Determine the [x, y] coordinate at the center of the cell enclosing the given text.  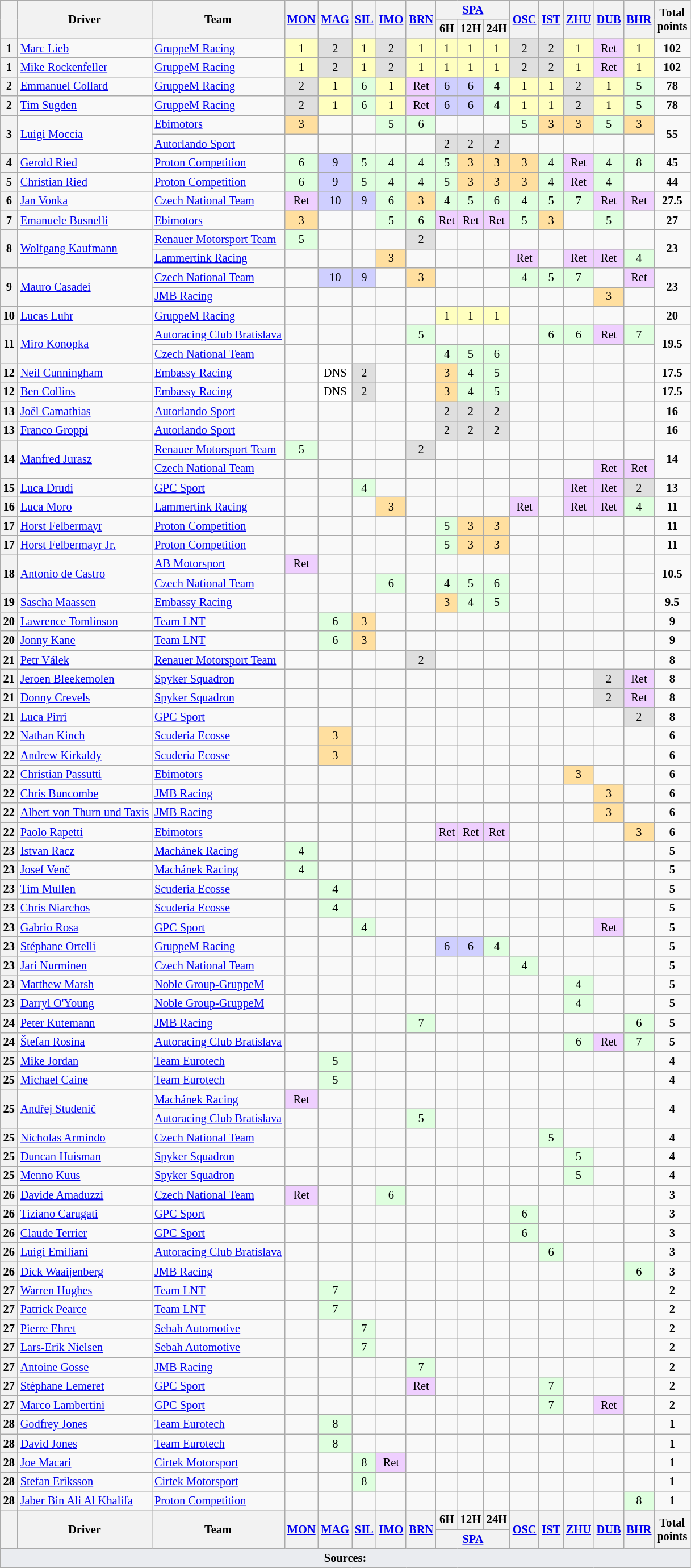
Neil Cunningham [85, 373]
Christian Ried [85, 182]
Marco Lambertini [85, 1405]
Emanuele Busnelli [85, 220]
Menno Kuus [85, 1176]
10.5 [672, 574]
Horst Felbermayr Jr. [85, 545]
Dick Waaijenberg [85, 1272]
Matthew Marsh [85, 985]
Petr Válek [85, 660]
45 [672, 163]
15 [9, 488]
Warren Hughes [85, 1290]
Stéphane Lemeret [85, 1386]
Istvan Racz [85, 851]
Jonny Kane [85, 641]
9.5 [672, 603]
19.5 [672, 344]
Andrew Kirkaldy [85, 755]
Luca Pirri [85, 717]
Joe Macari [85, 1462]
55 [672, 134]
AB Motorsport [218, 564]
Josef Venč [85, 870]
Štefan Rosina [85, 1042]
Horst Felbermayr [85, 526]
Christian Passutti [85, 775]
Chris Buncombe [85, 793]
Antoine Gosse [85, 1367]
44 [672, 182]
Luigi Moccia [85, 134]
Duncan Huisman [85, 1157]
Donny Crevels [85, 698]
Luigi Emiliani [85, 1252]
Stefan Eriksson [85, 1482]
Darryl O'Young [85, 1003]
Godfrey Jones [85, 1424]
Luca Moro [85, 507]
Tim Mullen [85, 889]
Mike Rockenfeller [85, 67]
Peter Kutemann [85, 1023]
Joël Camathias [85, 411]
Gerold Ried [85, 163]
19 [9, 603]
Emmanuel Collard [85, 86]
Jaber Bin Ali Al Khalifa [85, 1501]
Jan Vonka [85, 201]
Sources: [345, 1558]
Nicholas Armindo [85, 1138]
Lucas Luhr [85, 316]
Wolfgang Kaufmann [85, 249]
Franco Groppi [85, 430]
Antonio de Castro [85, 574]
Mike Jordan [85, 1061]
Ben Collins [85, 392]
Davide Amaduzzi [85, 1195]
Chris Niarchos [85, 908]
Mauro Casadei [85, 287]
Tim Sugden [85, 106]
Stéphane Ortelli [85, 947]
27.5 [672, 201]
Andřej Studenič [85, 1109]
Miro Konopka [85, 344]
Jari Nurminen [85, 965]
Claude Terrier [85, 1233]
Patrick Pearce [85, 1310]
David Jones [85, 1444]
Manfred Jurasz [85, 459]
18 [9, 574]
Lawrence Tomlinson [85, 621]
Luca Drudi [85, 488]
Michael Caine [85, 1080]
Jeroen Bleekemolen [85, 679]
Marc Lieb [85, 48]
Paolo Rapetti [85, 832]
Nathan Kinch [85, 736]
Pierre Ehret [85, 1329]
Sascha Maassen [85, 603]
Tiziano Carugati [85, 1214]
Lars-Erik Nielsen [85, 1348]
Gabrio Rosa [85, 927]
Albert von Thurn und Taxis [85, 813]
